Capture the cell that displays the provided text and extract its (X, Y) central coordinate. 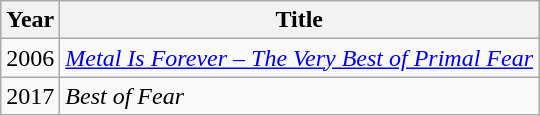
2006 (30, 58)
Year (30, 20)
2017 (30, 96)
Best of Fear (300, 96)
Metal Is Forever – The Very Best of Primal Fear (300, 58)
Title (300, 20)
